Locate the cell with the specified text and output its [X, Y] center coordinate. 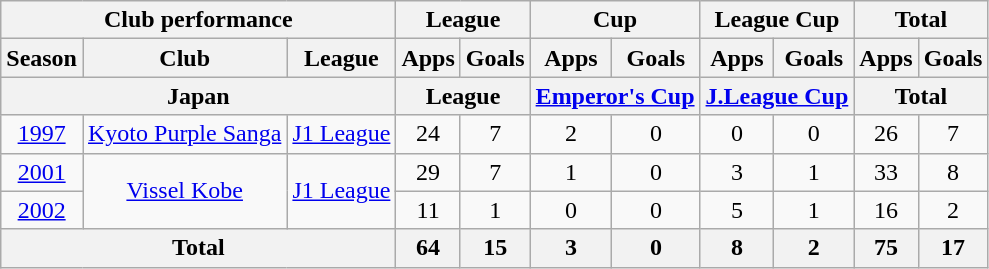
Emperor's Cup [615, 96]
26 [886, 134]
Cup [615, 20]
11 [428, 210]
29 [428, 172]
League Cup [777, 20]
15 [495, 248]
24 [428, 134]
75 [886, 248]
Club performance [198, 20]
5 [737, 210]
Season [42, 58]
33 [886, 172]
J.League Cup [777, 96]
Kyoto Purple Sanga [184, 134]
64 [428, 248]
Japan [198, 96]
Vissel Kobe [184, 191]
Club [184, 58]
2002 [42, 210]
1997 [42, 134]
2001 [42, 172]
16 [886, 210]
17 [953, 248]
